Detect which cell encompasses the target text, then output its (x, y) center coordinate. 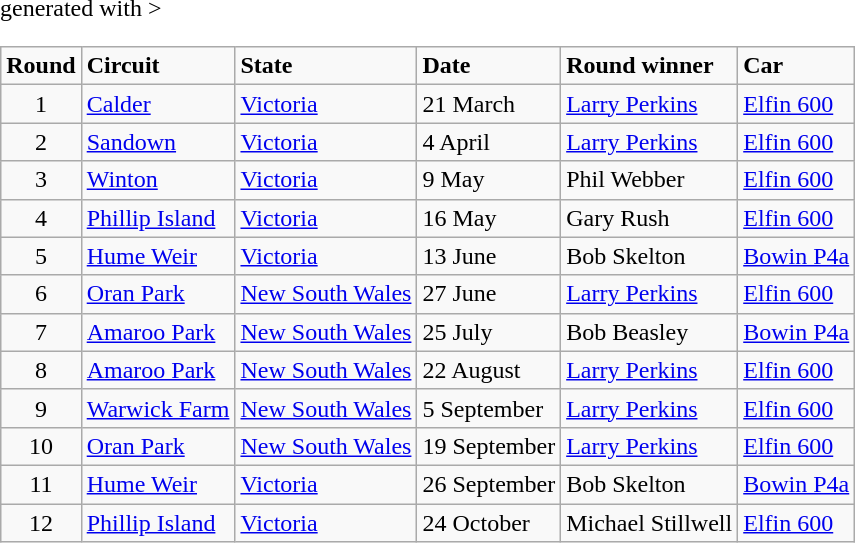
Michael Stillwell (650, 523)
22 August (489, 370)
Gary Rush (650, 218)
State (326, 66)
25 July (489, 332)
13 June (489, 256)
Winton (158, 180)
Phil Webber (650, 180)
Circuit (158, 66)
Bob Beasley (650, 332)
Calder (158, 104)
16 May (489, 218)
24 October (489, 523)
Car (796, 66)
27 June (489, 294)
9 (41, 408)
Sandown (158, 142)
3 (41, 180)
4 April (489, 142)
10 (41, 446)
7 (41, 332)
Round winner (650, 66)
Date (489, 66)
11 (41, 484)
Warwick Farm (158, 408)
19 September (489, 446)
12 (41, 523)
Round (41, 66)
2 (41, 142)
26 September (489, 484)
5 (41, 256)
6 (41, 294)
8 (41, 370)
1 (41, 104)
4 (41, 218)
9 May (489, 180)
21 March (489, 104)
5 September (489, 408)
